Search for the cell housing the specified text and yield its [X, Y] center coordinate. 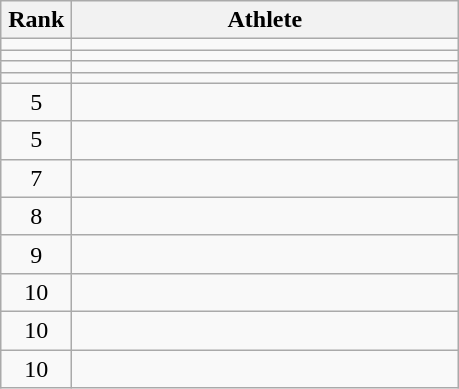
9 [36, 254]
7 [36, 178]
Rank [36, 20]
8 [36, 216]
Athlete [265, 20]
